From the cell containing the given text, extract its center point as [X, Y] coordinate. 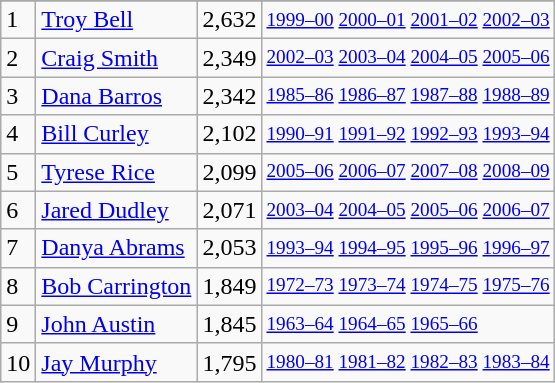
3 [18, 96]
1980–81 1981–82 1982–83 1983–84 [408, 362]
2,342 [230, 96]
2,349 [230, 58]
2,053 [230, 248]
10 [18, 362]
4 [18, 134]
6 [18, 210]
1,849 [230, 286]
8 [18, 286]
Jay Murphy [116, 362]
2,632 [230, 20]
1,845 [230, 324]
1990–91 1991–92 1992–93 1993–94 [408, 134]
Dana Barros [116, 96]
1,795 [230, 362]
1963–64 1964–65 1965–66 [408, 324]
2005–06 2006–07 2007–08 2008–09 [408, 172]
Craig Smith [116, 58]
2,102 [230, 134]
Bill Curley [116, 134]
Danya Abrams [116, 248]
John Austin [116, 324]
Bob Carrington [116, 286]
2,071 [230, 210]
Troy Bell [116, 20]
1972–73 1973–74 1974–75 1975–76 [408, 286]
2003–04 2004–05 2005–06 2006–07 [408, 210]
1999–00 2000–01 2001–02 2002–03 [408, 20]
2 [18, 58]
Jared Dudley [116, 210]
Tyrese Rice [116, 172]
1993–94 1994–95 1995–96 1996–97 [408, 248]
1 [18, 20]
2,099 [230, 172]
2002–03 2003–04 2004–05 2005–06 [408, 58]
7 [18, 248]
5 [18, 172]
1985–86 1986–87 1987–88 1988–89 [408, 96]
9 [18, 324]
